Determine the [X, Y] coordinate at the center of the cell enclosing the given text.  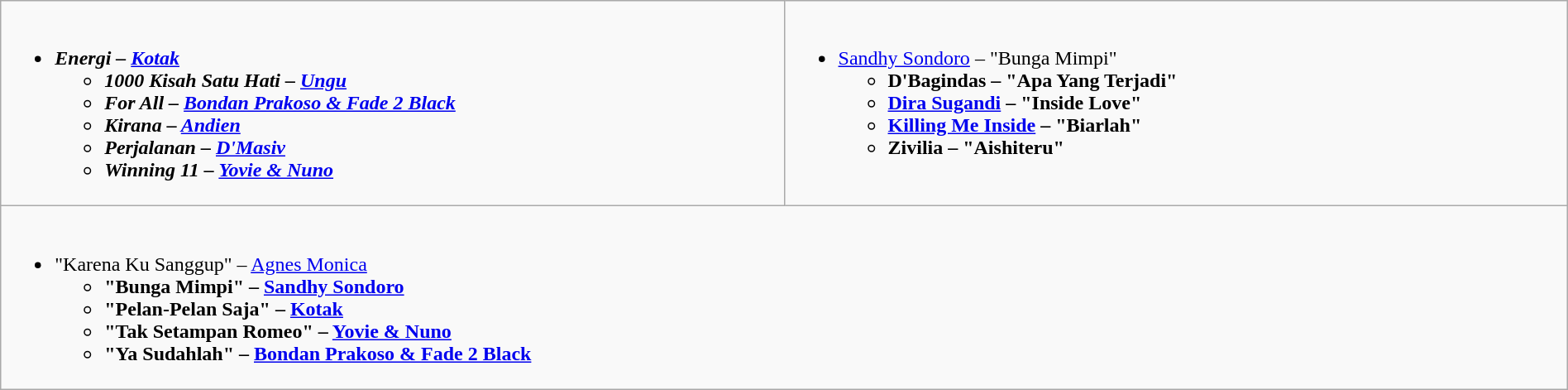
Sandhy Sondoro – "Bunga Mimpi"D'Bagindas – "Apa Yang Terjadi"Dira Sugandi – "Inside Love"Killing Me Inside – "Biarlah"Zivilia – "Aishiteru" [1176, 104]
Energi – Kotak1000 Kisah Satu Hati – UnguFor All – Bondan Prakoso & Fade 2 BlackKirana – AndienPerjalanan – D'MasivWinning 11 – Yovie & Nuno [392, 104]
